Identify which cell holds the provided text, then report its [x, y] central coordinate. 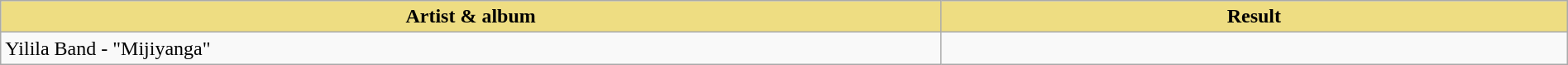
Artist & album [471, 17]
Result [1254, 17]
Yilila Band - "Mijiyanga" [471, 48]
